For the text-containing cell, return its midpoint in (x, y) coordinate format. 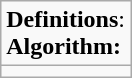
Definitions:Algorithm: (66, 34)
